Return the (X, Y) coordinate for the center point of the cell that contains the specified text.  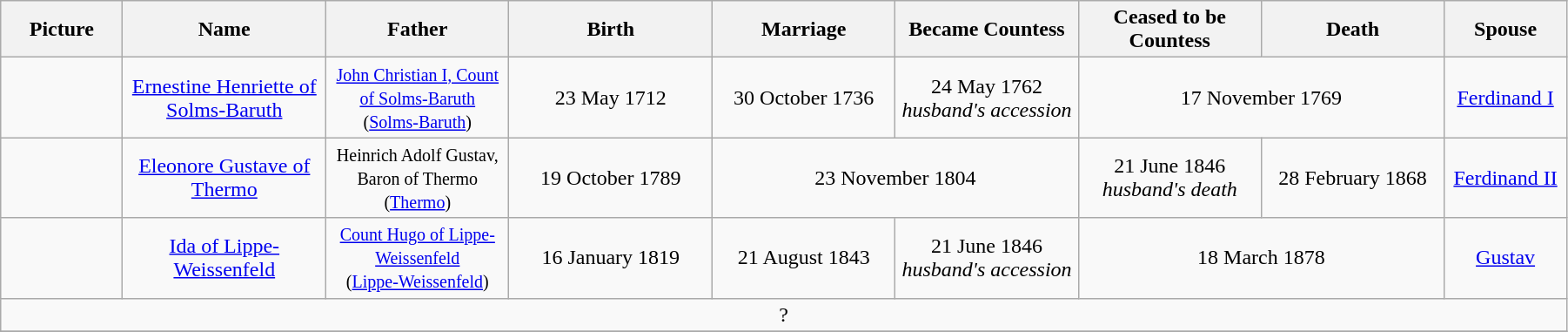
19 October 1789 (611, 178)
Ferdinand I (1505, 98)
23 November 1804 (896, 178)
Death (1352, 30)
17 November 1769 (1262, 98)
23 May 1712 (611, 98)
Ceased to be Countess (1169, 30)
28 February 1868 (1352, 178)
21 June 1846husband's death (1169, 178)
? (784, 315)
30 October 1736 (804, 98)
John Christian I, Count of Solms-Baruth(Solms-Baruth) (418, 98)
Spouse (1505, 30)
Ernestine Henriette of Solms-Baruth (224, 98)
Father (418, 30)
Gustav (1505, 258)
Count Hugo of Lippe-Weissenfeld(Lippe-Weissenfeld) (418, 258)
21 June 1846husband's accession (987, 258)
24 May 1762husband's accession (987, 98)
Became Countess (987, 30)
Birth (611, 30)
Name (224, 30)
16 January 1819 (611, 258)
Ferdinand II (1505, 178)
Ida of Lippe-Weissenfeld (224, 258)
21 August 1843 (804, 258)
Heinrich Adolf Gustav, Baron of Thermo(Thermo) (418, 178)
18 March 1878 (1262, 258)
Marriage (804, 30)
Picture (62, 30)
Eleonore Gustave of Thermo (224, 178)
